Search for the cell housing the specified text and yield its (x, y) center coordinate. 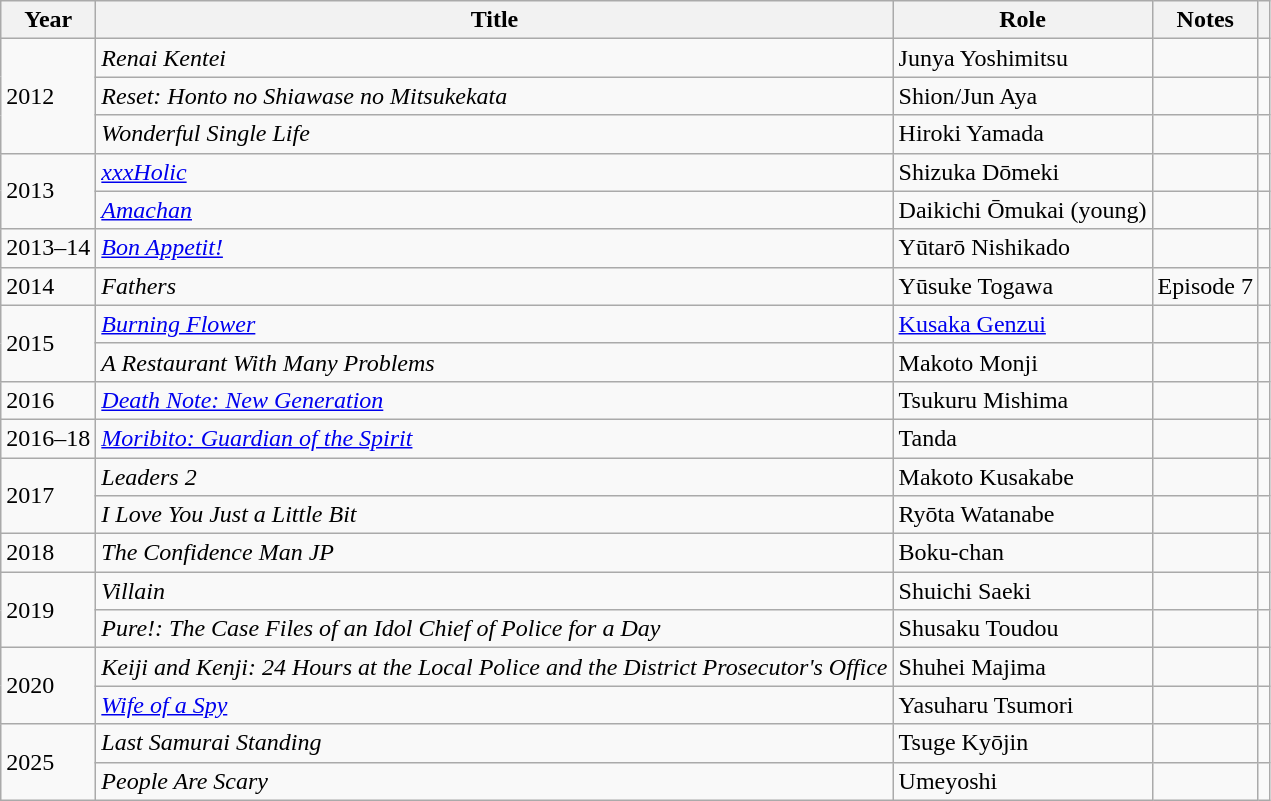
Shizuka Dōmeki (1022, 172)
2016 (48, 400)
Death Note: New Generation (494, 400)
2013 (48, 191)
Burning Flower (494, 324)
Wonderful Single Life (494, 134)
Makoto Monji (1022, 362)
Daikichi Ōmukai (young) (1022, 210)
I Love You Just a Little Bit (494, 515)
Tanda (1022, 438)
Tsuge Kyōjin (1022, 743)
2016–18 (48, 438)
Fathers (494, 286)
The Confidence Man JP (494, 553)
Leaders 2 (494, 477)
Shusaku Toudou (1022, 629)
Yūtarō Nishikado (1022, 248)
Kusaka Genzui (1022, 324)
Wife of a Spy (494, 705)
Junya Yoshimitsu (1022, 58)
Moribito: Guardian of the Spirit (494, 438)
2012 (48, 96)
Renai Kentei (494, 58)
Reset: Honto no Shiawase no Mitsukekata (494, 96)
2018 (48, 553)
2015 (48, 343)
Episode 7 (1205, 286)
2019 (48, 610)
Boku-chan (1022, 553)
2017 (48, 496)
A Restaurant With Many Problems (494, 362)
Pure!: The Case Files of an Idol Chief of Police for a Day (494, 629)
Umeyoshi (1022, 781)
Shuhei Majima (1022, 667)
Yūsuke Togawa (1022, 286)
Year (48, 20)
Yasuharu Tsumori (1022, 705)
2020 (48, 686)
Bon Appetit! (494, 248)
Last Samurai Standing (494, 743)
Title (494, 20)
Villain (494, 591)
Makoto Kusakabe (1022, 477)
2013–14 (48, 248)
Keiji and Kenji: 24 Hours at the Local Police and the District Prosecutor's Office (494, 667)
Tsukuru Mishima (1022, 400)
Amachan (494, 210)
2014 (48, 286)
People Are Scary (494, 781)
xxxHolic (494, 172)
Ryōta Watanabe (1022, 515)
Role (1022, 20)
2025 (48, 762)
Shuichi Saeki (1022, 591)
Shion/Jun Aya (1022, 96)
Notes (1205, 20)
Hiroki Yamada (1022, 134)
